Locate the cell with the specified text and output its [X, Y] center coordinate. 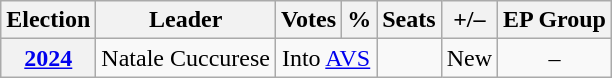
Natale Cuccurese [186, 58]
Leader [186, 20]
2024 [48, 58]
+/– [469, 20]
New [469, 58]
% [360, 20]
EP Group [555, 20]
– [555, 58]
Into AVS [326, 58]
Election [48, 20]
Votes [308, 20]
Seats [409, 20]
